For the text-containing cell, return its midpoint in (X, Y) coordinate format. 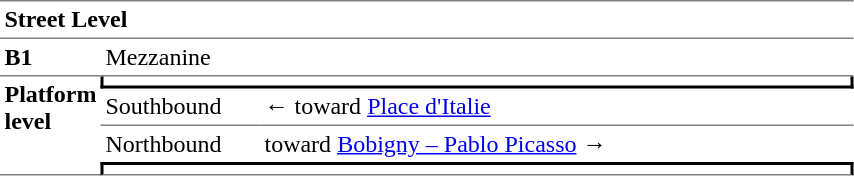
B1 (50, 58)
Southbound (180, 107)
← toward Place d'Italie (557, 107)
toward Bobigny – Pablo Picasso → (557, 144)
Platform level (50, 126)
Northbound (180, 144)
Mezzanine (478, 58)
Street Level (427, 20)
